Detect which cell encompasses the target text, then output its (x, y) center coordinate. 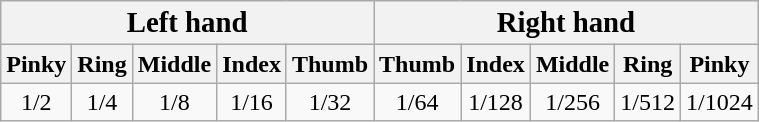
1/32 (330, 102)
Right hand (566, 23)
1/2 (36, 102)
1/64 (418, 102)
1/256 (572, 102)
1/8 (174, 102)
1/16 (252, 102)
1/512 (648, 102)
1/1024 (720, 102)
1/4 (102, 102)
1/128 (496, 102)
Left hand (188, 23)
